From the cell containing the given text, extract its center point as [x, y] coordinate. 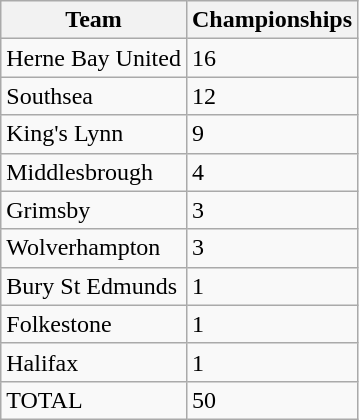
King's Lynn [94, 134]
Halifax [94, 362]
Middlesbrough [94, 172]
Championships [272, 20]
Folkestone [94, 324]
Grimsby [94, 210]
Herne Bay United [94, 58]
Team [94, 20]
16 [272, 58]
Wolverhampton [94, 248]
9 [272, 134]
Bury St Edmunds [94, 286]
4 [272, 172]
TOTAL [94, 400]
12 [272, 96]
Southsea [94, 96]
50 [272, 400]
